Identify which cell holds the provided text, then report its (X, Y) central coordinate. 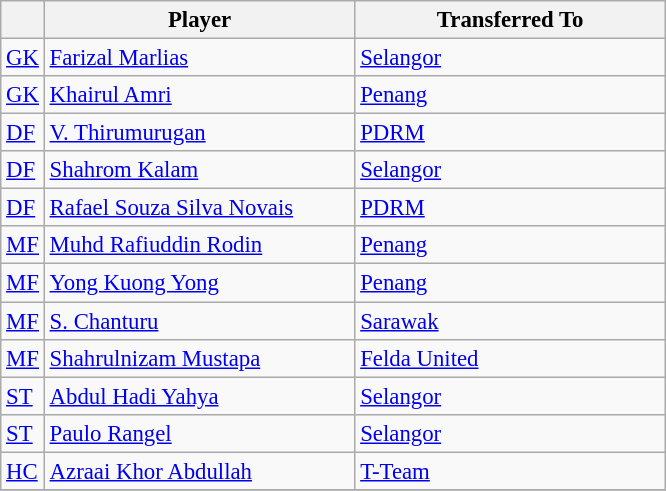
Azraai Khor Abdullah (200, 471)
Player (200, 20)
HC (23, 471)
Shahrulnizam Mustapa (200, 358)
V. Thirumurugan (200, 133)
Rafael Souza Silva Novais (200, 208)
Felda United (510, 358)
Muhd Rafiuddin Rodin (200, 245)
Shahrom Kalam (200, 170)
T-Team (510, 471)
S. Chanturu (200, 321)
Farizal Marlias (200, 58)
Khairul Amri (200, 95)
Yong Kuong Yong (200, 283)
Sarawak (510, 321)
Transferred To (510, 20)
Paulo Rangel (200, 433)
Abdul Hadi Yahya (200, 396)
